Extract the (X, Y) coordinate from the center of the cell holding the provided text.  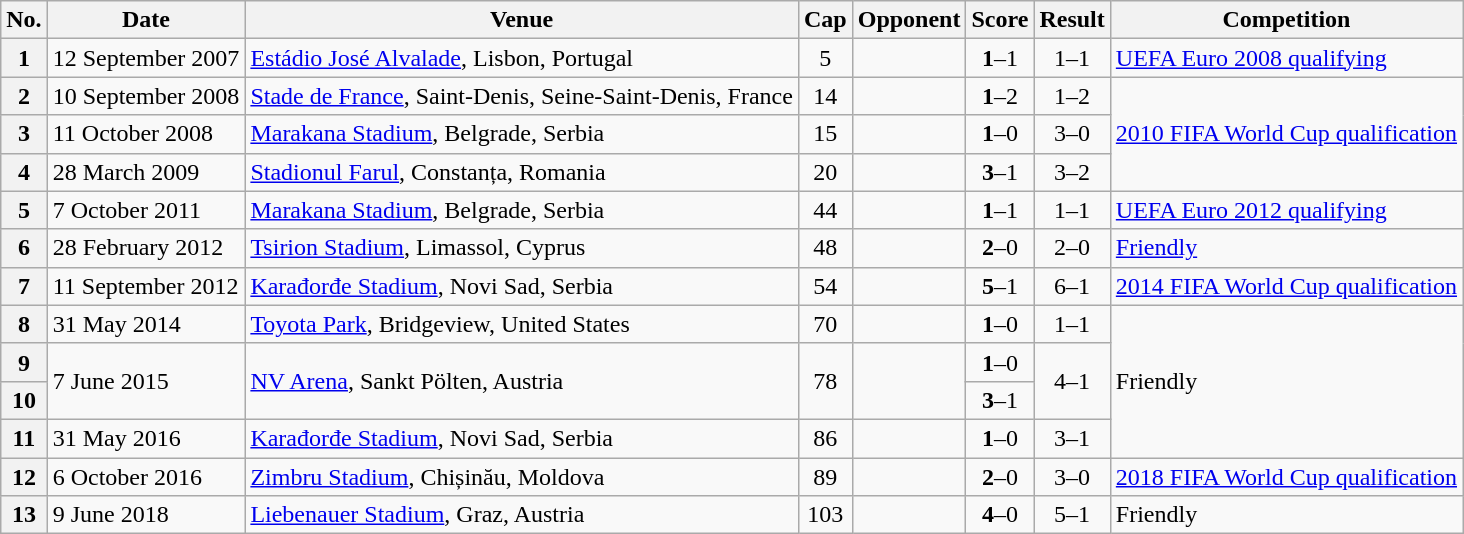
44 (825, 210)
15 (825, 134)
89 (825, 477)
31 May 2016 (146, 438)
Cap (825, 20)
14 (825, 96)
Tsirion Stadium, Limassol, Cyprus (522, 248)
2014 FIFA World Cup qualification (1286, 286)
2010 FIFA World Cup qualification (1286, 134)
86 (825, 438)
6–1 (1072, 286)
20 (825, 172)
Toyota Park, Bridgeview, United States (522, 324)
Competition (1286, 20)
4–1 (1072, 381)
12 (24, 477)
Estádio José Alvalade, Lisbon, Portugal (522, 58)
3–2 (1072, 172)
11 September 2012 (146, 286)
Stadionul Farul, Constanța, Romania (522, 172)
11 October 2008 (146, 134)
UEFA Euro 2008 qualifying (1286, 58)
9 (24, 362)
Venue (522, 20)
70 (825, 324)
78 (825, 381)
8 (24, 324)
48 (825, 248)
Liebenauer Stadium, Graz, Austria (522, 515)
1 (24, 58)
UEFA Euro 2012 qualifying (1286, 210)
Stade de France, Saint-Denis, Seine-Saint-Denis, France (522, 96)
Score (1000, 20)
103 (825, 515)
4 (24, 172)
3 (24, 134)
Opponent (909, 20)
31 May 2014 (146, 324)
NV Arena, Sankt Pölten, Austria (522, 381)
10 (24, 400)
10 September 2008 (146, 96)
2018 FIFA World Cup qualification (1286, 477)
4–0 (1000, 515)
2 (24, 96)
7 October 2011 (146, 210)
11 (24, 438)
13 (24, 515)
6 October 2016 (146, 477)
Date (146, 20)
No. (24, 20)
7 (24, 286)
28 February 2012 (146, 248)
54 (825, 286)
6 (24, 248)
9 June 2018 (146, 515)
Result (1072, 20)
7 June 2015 (146, 381)
Zimbru Stadium, Chișinău, Moldova (522, 477)
28 March 2009 (146, 172)
12 September 2007 (146, 58)
